Pinpoint the cell where the given text exists, returning its (x, y) midpoint coordinate. 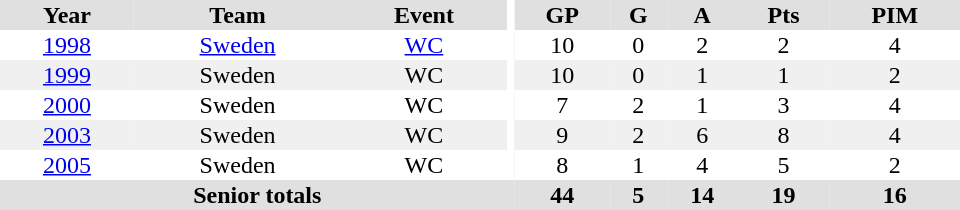
2000 (67, 105)
Event (424, 15)
Pts (784, 15)
3 (784, 105)
Senior totals (258, 195)
1999 (67, 75)
A (702, 15)
44 (562, 195)
Year (67, 15)
Team (238, 15)
14 (702, 195)
GP (562, 15)
1998 (67, 45)
6 (702, 135)
PIM (895, 15)
2003 (67, 135)
19 (784, 195)
G (638, 15)
9 (562, 135)
2005 (67, 165)
7 (562, 105)
16 (895, 195)
